Determine the [x, y] coordinate at the center of the cell enclosing the given text.  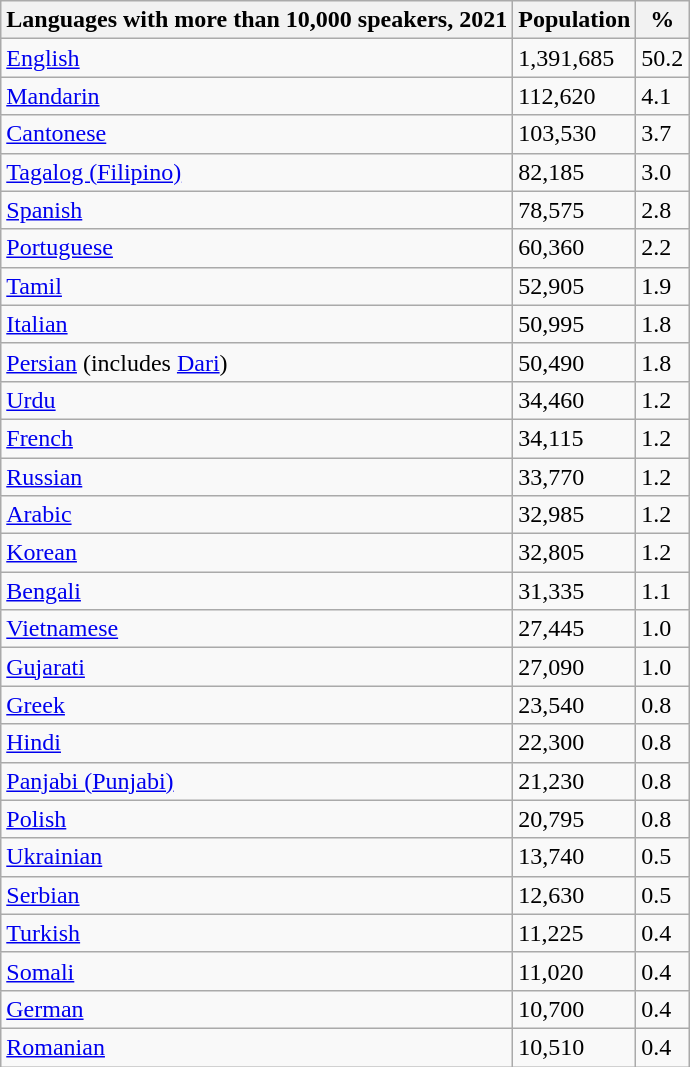
22,300 [574, 743]
34,460 [574, 400]
French [257, 438]
Spanish [257, 210]
Vietnamese [257, 629]
27,445 [574, 629]
Turkish [257, 933]
21,230 [574, 781]
78,575 [574, 210]
50,490 [574, 362]
Hindi [257, 743]
34,115 [574, 438]
3.7 [662, 134]
103,530 [574, 134]
32,985 [574, 515]
Somali [257, 971]
Mandarin [257, 96]
Tamil [257, 286]
Romanian [257, 1047]
10,510 [574, 1047]
Bengali [257, 591]
2.2 [662, 248]
12,630 [574, 895]
% [662, 20]
33,770 [574, 477]
Serbian [257, 895]
Italian [257, 324]
60,360 [574, 248]
4.1 [662, 96]
20,795 [574, 819]
English [257, 58]
Urdu [257, 400]
Gujarati [257, 667]
Greek [257, 705]
50,995 [574, 324]
German [257, 1009]
52,905 [574, 286]
11,020 [574, 971]
Tagalog (Filipino) [257, 172]
82,185 [574, 172]
Languages with more than 10,000 speakers, 2021 [257, 20]
31,335 [574, 591]
Polish [257, 819]
1.9 [662, 286]
Cantonese [257, 134]
Ukrainian [257, 857]
23,540 [574, 705]
Russian [257, 477]
27,090 [574, 667]
Arabic [257, 515]
Panjabi (Punjabi) [257, 781]
112,620 [574, 96]
Portuguese [257, 248]
10,700 [574, 1009]
1,391,685 [574, 58]
11,225 [574, 933]
50.2 [662, 58]
2.8 [662, 210]
3.0 [662, 172]
1.1 [662, 591]
Population [574, 20]
32,805 [574, 553]
13,740 [574, 857]
Persian (includes Dari) [257, 362]
Korean [257, 553]
